From the cell containing the given text, extract its center point as [X, Y] coordinate. 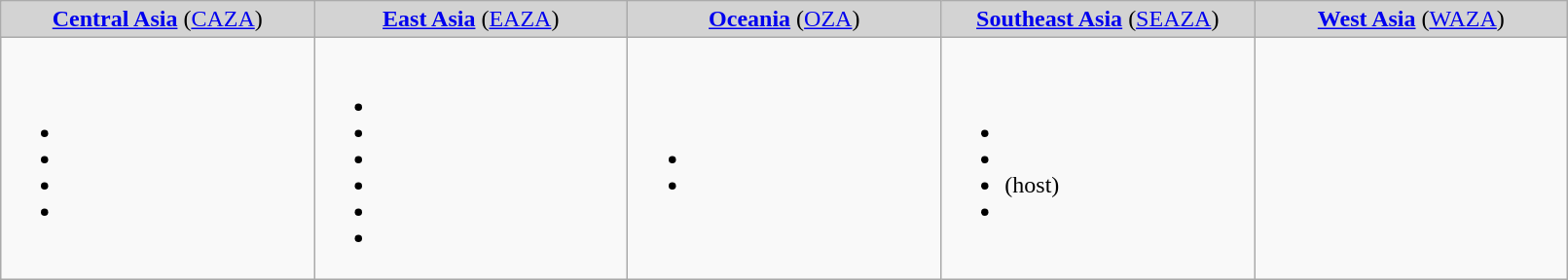
Oceania (OZA) [784, 19]
East Asia (EAZA) [471, 19]
(host) [1098, 158]
West Asia (WAZA) [1411, 19]
Central Asia (CAZA) [158, 19]
Southeast Asia (SEAZA) [1098, 19]
